Extract the (x, y) coordinate from the center of the cell holding the provided text.  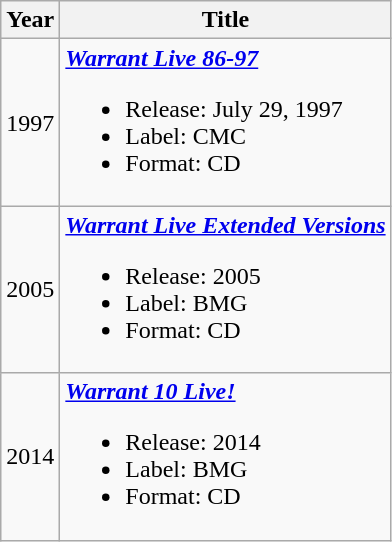
Title (226, 20)
2005 (30, 290)
Year (30, 20)
Warrant Live 86-97Release: July 29, 1997Label: CMCFormat: CD (226, 122)
2014 (30, 456)
Warrant 10 Live!Release: 2014Label: BMGFormat: CD (226, 456)
1997 (30, 122)
Warrant Live Extended VersionsRelease: 2005Label: BMGFormat: CD (226, 290)
